Identify which cell holds the provided text, then report its [X, Y] central coordinate. 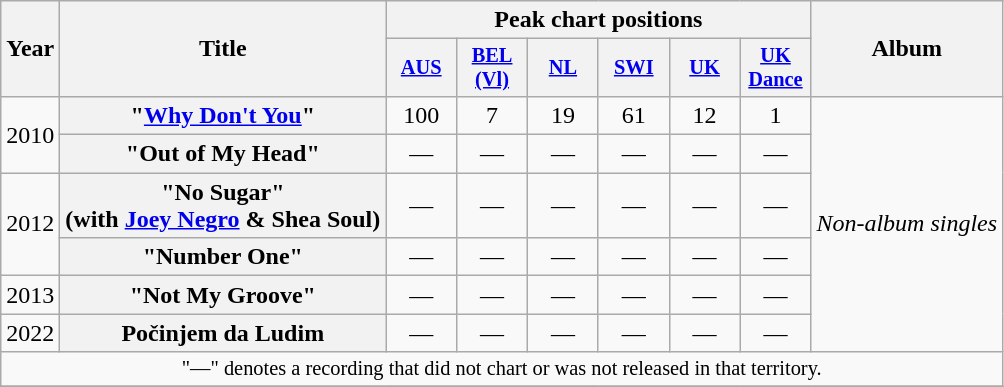
12 [704, 115]
"Why Don't You" [223, 115]
"No Sugar"(with Joey Negro & Shea Soul) [223, 206]
SWI [634, 68]
2022 [30, 333]
"Out of My Head" [223, 154]
Počinjem da Ludim [223, 333]
Title [223, 49]
2010 [30, 134]
19 [562, 115]
61 [634, 115]
"—" denotes a recording that did not chart or was not released in that territory. [502, 369]
Peak chart positions [598, 20]
2012 [30, 224]
UK Dance [776, 68]
Year [30, 49]
NL [562, 68]
1 [776, 115]
Non-album singles [907, 224]
AUS [422, 68]
100 [422, 115]
Album [907, 49]
7 [492, 115]
2013 [30, 295]
"Number One" [223, 257]
BEL (Vl) [492, 68]
UK [704, 68]
"Not My Groove" [223, 295]
